For the text-containing cell, return its midpoint in (X, Y) coordinate format. 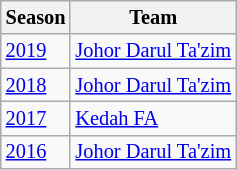
Team (153, 17)
2017 (36, 118)
2018 (36, 85)
2016 (36, 152)
2019 (36, 51)
Season (36, 17)
Kedah FA (153, 118)
